Extract the [X, Y] coordinate from the center of the cell holding the provided text.  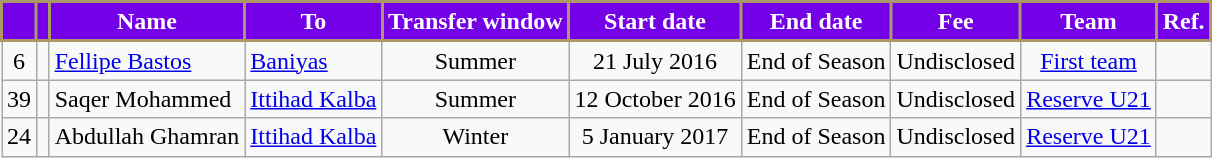
6 [20, 60]
To [314, 22]
39 [20, 99]
Ref. [1184, 22]
Saqer Mohammed [147, 99]
First team [1089, 60]
Fee [956, 22]
5 January 2017 [655, 137]
Transfer window [476, 22]
End date [816, 22]
24 [20, 137]
Abdullah Ghamran [147, 137]
Team [1089, 22]
Start date [655, 22]
21 July 2016 [655, 60]
Fellipe Bastos [147, 60]
Name [147, 22]
Baniyas [314, 60]
Winter [476, 137]
12 October 2016 [655, 99]
